Output the [x, y] coordinate of the center of the cell containing the given text.  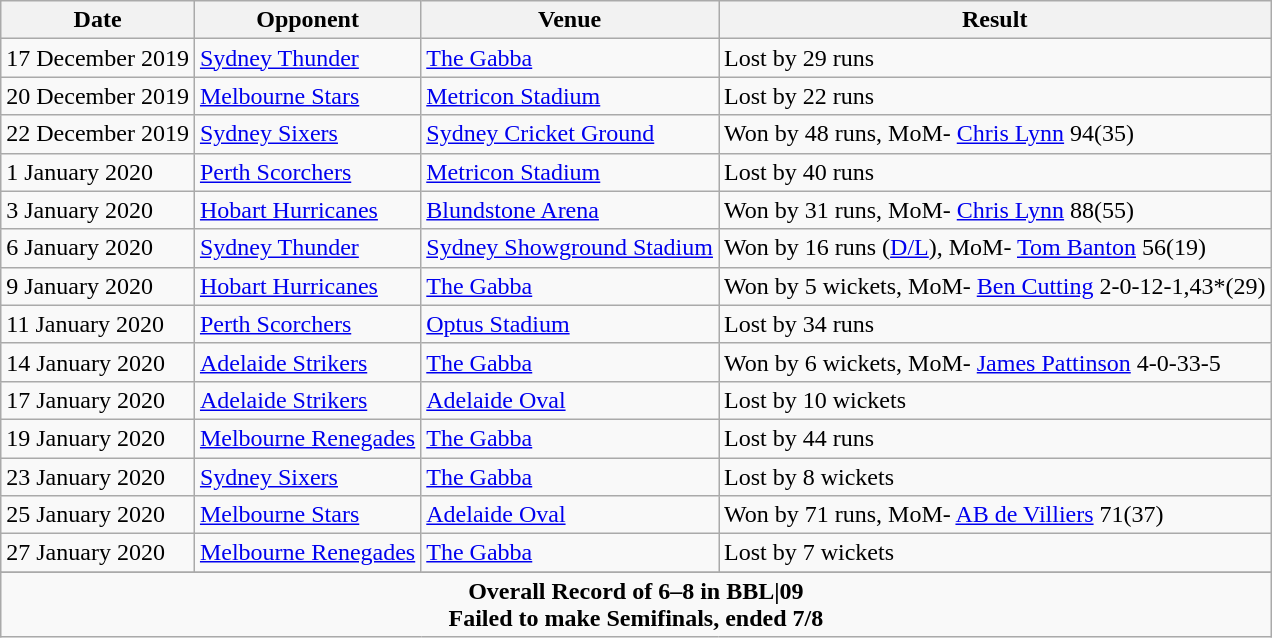
1 January 2020 [98, 172]
Lost by 29 runs [994, 58]
Won by 48 runs, MoM- Chris Lynn 94(35) [994, 134]
Won by 6 wickets, MoM- James Pattinson 4-0-33-5 [994, 362]
22 December 2019 [98, 134]
27 January 2020 [98, 553]
Blundstone Arena [570, 210]
Lost by 40 runs [994, 172]
6 January 2020 [98, 248]
9 January 2020 [98, 286]
14 January 2020 [98, 362]
Overall Record of 6–8 in BBL|09Failed to make Semifinals, ended 7/8 [636, 604]
Lost by 34 runs [994, 324]
Won by 71 runs, MoM- AB de Villiers 71(37) [994, 515]
Won by 5 wickets, MoM- Ben Cutting 2-0-12-1,43*(29) [994, 286]
Lost by 8 wickets [994, 477]
11 January 2020 [98, 324]
Sydney Showground Stadium [570, 248]
Venue [570, 20]
Won by 31 runs, MoM- Chris Lynn 88(55) [994, 210]
17 January 2020 [98, 400]
23 January 2020 [98, 477]
17 December 2019 [98, 58]
Lost by 7 wickets [994, 553]
19 January 2020 [98, 438]
Lost by 10 wickets [994, 400]
3 January 2020 [98, 210]
Sydney Cricket Ground [570, 134]
Result [994, 20]
Opponent [307, 20]
Date [98, 20]
Lost by 44 runs [994, 438]
Optus Stadium [570, 324]
20 December 2019 [98, 96]
25 January 2020 [98, 515]
Won by 16 runs (D/L), MoM- Tom Banton 56(19) [994, 248]
Lost by 22 runs [994, 96]
